Locate the cell with the specified text and output its (X, Y) center coordinate. 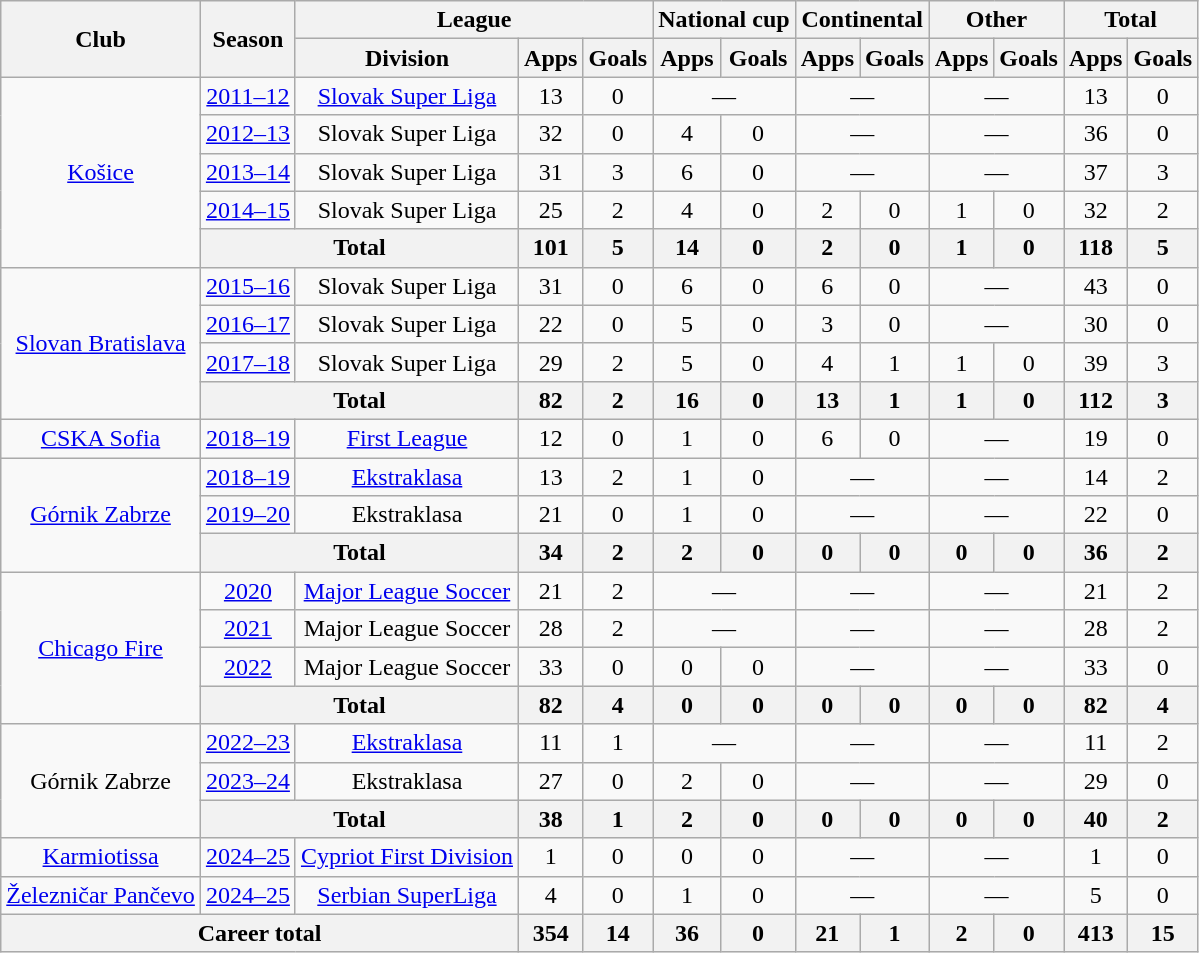
Career total (260, 933)
2017–18 (248, 362)
2020 (248, 591)
118 (1096, 248)
Other (996, 20)
101 (551, 248)
Division (406, 58)
12 (551, 438)
112 (1096, 400)
Season (248, 39)
354 (551, 933)
27 (551, 781)
15 (1163, 933)
Continental (862, 20)
2016–17 (248, 324)
38 (551, 819)
2014–15 (248, 210)
2023–24 (248, 781)
413 (1096, 933)
40 (1096, 819)
2013–14 (248, 172)
2019–20 (248, 515)
25 (551, 210)
Cypriot First Division (406, 857)
First League (406, 438)
2022–23 (248, 743)
37 (1096, 172)
16 (687, 400)
National cup (724, 20)
Košice (101, 172)
2011–12 (248, 96)
34 (551, 553)
Serbian SuperLiga (406, 895)
19 (1096, 438)
Club (101, 39)
2021 (248, 629)
CSKA Sofia (101, 438)
2015–16 (248, 286)
2012–13 (248, 134)
League (474, 20)
30 (1096, 324)
43 (1096, 286)
Slovan Bratislava (101, 343)
2022 (248, 667)
39 (1096, 362)
Chicago Fire (101, 648)
Železničar Pančevo (101, 895)
Karmiotissa (101, 857)
